For the text-containing cell, return its midpoint in [x, y] coordinate format. 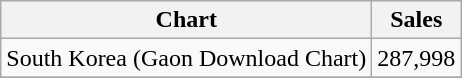
South Korea (Gaon Download Chart) [186, 58]
Sales [416, 20]
Chart [186, 20]
287,998 [416, 58]
